Return the [x, y] coordinate for the center point of the cell that contains the specified text.  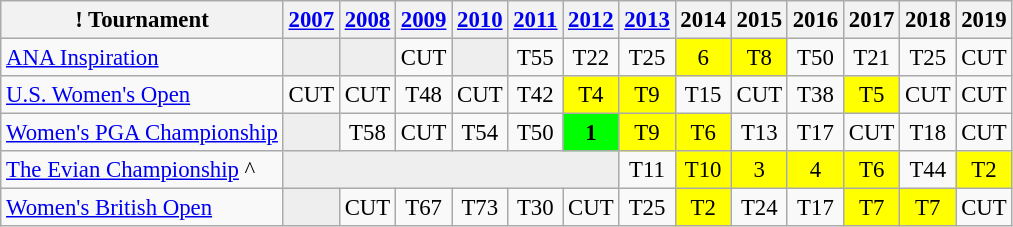
3 [759, 170]
2016 [815, 20]
T58 [367, 133]
2008 [367, 20]
2015 [759, 20]
Women's PGA Championship [142, 133]
T24 [759, 208]
T4 [591, 95]
2009 [424, 20]
T48 [424, 95]
2018 [928, 20]
T5 [872, 95]
The Evian Championship ^ [142, 170]
T13 [759, 133]
ANA Inspiration [142, 58]
T10 [703, 170]
1 [591, 133]
T38 [815, 95]
2012 [591, 20]
T11 [647, 170]
T44 [928, 170]
T55 [536, 58]
T30 [536, 208]
T42 [536, 95]
T67 [424, 208]
T18 [928, 133]
2017 [872, 20]
2014 [703, 20]
T73 [480, 208]
T15 [703, 95]
6 [703, 58]
! Tournament [142, 20]
2013 [647, 20]
T54 [480, 133]
2019 [984, 20]
2011 [536, 20]
2010 [480, 20]
T8 [759, 58]
Women's British Open [142, 208]
4 [815, 170]
T21 [872, 58]
2007 [311, 20]
U.S. Women's Open [142, 95]
T22 [591, 58]
